Return the [X, Y] coordinate for the center point of the cell that contains the specified text.  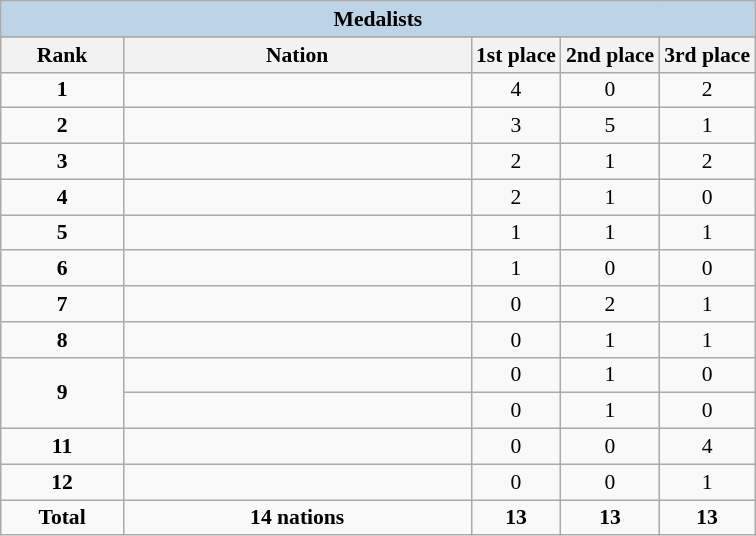
12 [62, 482]
3rd place [707, 55]
7 [62, 304]
Rank [62, 55]
14 nations [297, 518]
Nation [297, 55]
11 [62, 447]
Medalists [378, 19]
6 [62, 269]
9 [62, 392]
Total [62, 518]
8 [62, 340]
1st place [516, 55]
2nd place [610, 55]
